Scan for the cell matching the given text and deliver its (x, y) coordinate at center. 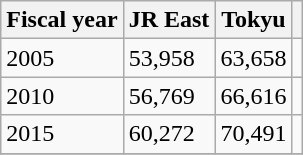
2005 (62, 58)
63,658 (254, 58)
56,769 (169, 96)
60,272 (169, 134)
2015 (62, 134)
Fiscal year (62, 20)
70,491 (254, 134)
Tokyu (254, 20)
JR East (169, 20)
66,616 (254, 96)
2010 (62, 96)
53,958 (169, 58)
